Locate the cell with the specified text and output its (x, y) center coordinate. 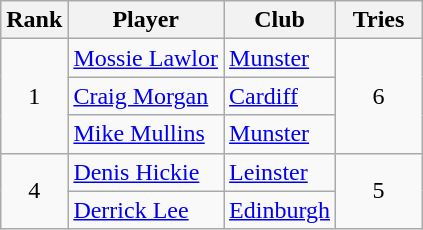
4 (34, 191)
Mossie Lawlor (146, 58)
Edinburgh (280, 210)
Leinster (280, 172)
Craig Morgan (146, 96)
6 (379, 96)
Denis Hickie (146, 172)
Player (146, 20)
Rank (34, 20)
Derrick Lee (146, 210)
Cardiff (280, 96)
Tries (379, 20)
1 (34, 96)
Club (280, 20)
5 (379, 191)
Mike Mullins (146, 134)
